Provide the (x, y) coordinate of the cell's center where the given text is located.  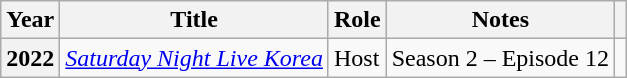
Saturday Night Live Korea (194, 58)
Notes (500, 20)
Host (357, 58)
Role (357, 20)
Year (30, 20)
Title (194, 20)
Season 2 – Episode 12 (500, 58)
2022 (30, 58)
